Extract the (X, Y) coordinate from the center of the cell holding the provided text.  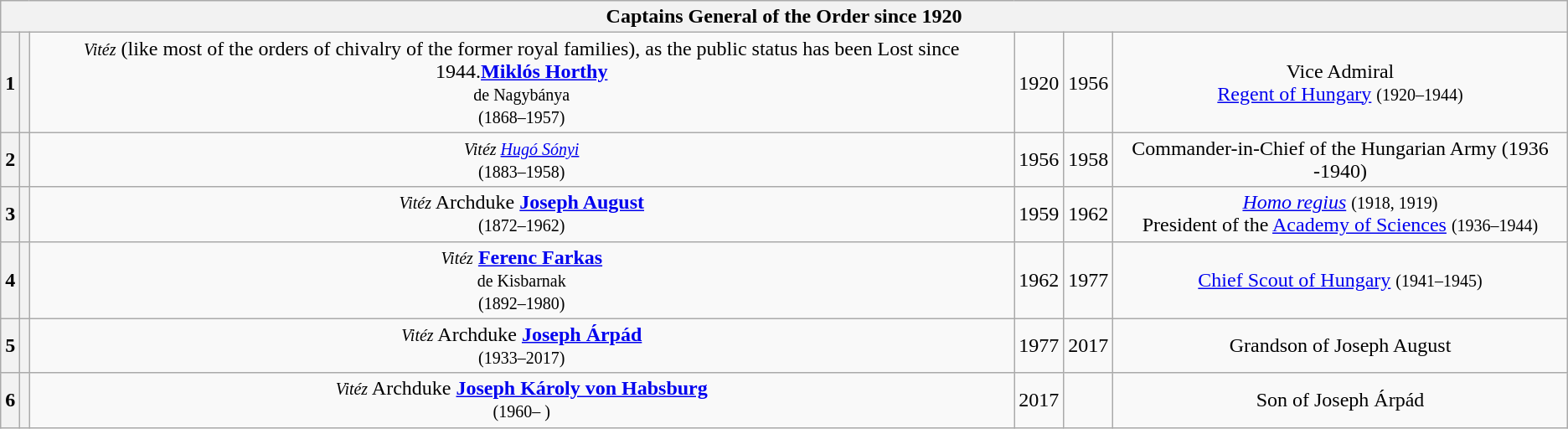
2 (10, 159)
Chief Scout of Hungary (1941–1945) (1340, 280)
4 (10, 280)
6 (10, 401)
1958 (1089, 159)
Grandson of Joseph August (1340, 345)
5 (10, 345)
1 (10, 82)
1959 (1039, 214)
3 (10, 214)
Vitéz Ferenc Farkasde Kisbarnak(1892–1980) (522, 280)
Vitéz Hugó Sónyi(1883–1958) (522, 159)
Captains General of the Order since 1920 (784, 17)
1920 (1039, 82)
Commander-in-Chief of the Hungarian Army (1936 -1940) (1340, 159)
Homo regius (1918, 1919)President of the Academy of Sciences (1936–1944) (1340, 214)
Vitéz Archduke Joseph August(1872–1962) (522, 214)
Vitéz Archduke Joseph Árpád(1933–2017) (522, 345)
Vice AdmiralRegent of Hungary (1920–1944) (1340, 82)
Son of Joseph Árpád (1340, 401)
Vitéz Archduke Joseph Károly von Habsburg(1960– ) (522, 401)
